Scan for the cell matching the given text and deliver its [X, Y] coordinate at center. 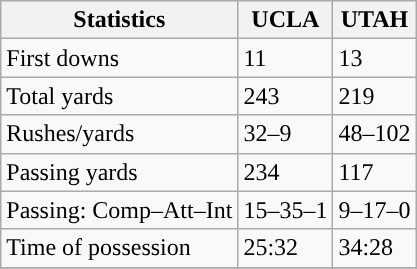
First downs [120, 58]
Rushes/yards [120, 134]
13 [374, 58]
48–102 [374, 134]
Passing: Comp–Att–Int [120, 210]
Total yards [120, 96]
11 [286, 58]
243 [286, 96]
25:32 [286, 248]
Passing yards [120, 172]
UCLA [286, 20]
234 [286, 172]
9–17–0 [374, 210]
15–35–1 [286, 210]
Statistics [120, 20]
117 [374, 172]
UTAH [374, 20]
34:28 [374, 248]
219 [374, 96]
Time of possession [120, 248]
32–9 [286, 134]
